Determine the [x, y] coordinate at the center of the cell enclosing the given text.  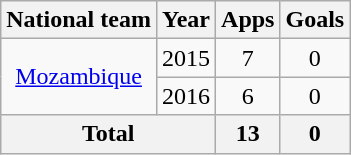
Total [108, 134]
6 [248, 96]
7 [248, 58]
2015 [186, 58]
Goals [315, 20]
National team [79, 20]
Year [186, 20]
Apps [248, 20]
Mozambique [79, 77]
2016 [186, 96]
13 [248, 134]
